For the text-containing cell, return its midpoint in (x, y) coordinate format. 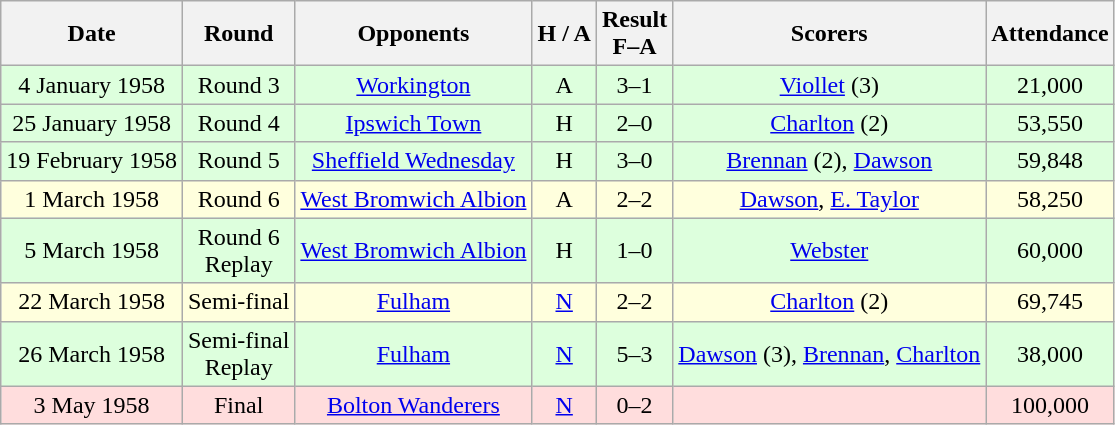
Semi-final (238, 302)
Dawson (3), Brennan, Charlton (830, 354)
69,745 (1050, 302)
Workington (414, 85)
Ipswich Town (414, 123)
59,848 (1050, 161)
Bolton Wanderers (414, 405)
38,000 (1050, 354)
Round 5 (238, 161)
Date (92, 34)
Round 6 (238, 199)
3–0 (634, 161)
60,000 (1050, 250)
3 May 1958 (92, 405)
Attendance (1050, 34)
3–1 (634, 85)
Semi-finalReplay (238, 354)
ResultF–A (634, 34)
Brennan (2), Dawson (830, 161)
5 March 1958 (92, 250)
Opponents (414, 34)
25 January 1958 (92, 123)
Webster (830, 250)
Round 3 (238, 85)
Scorers (830, 34)
Dawson, E. Taylor (830, 199)
0–2 (634, 405)
1 March 1958 (92, 199)
4 January 1958 (92, 85)
22 March 1958 (92, 302)
100,000 (1050, 405)
Round 6Replay (238, 250)
53,550 (1050, 123)
5–3 (634, 354)
26 March 1958 (92, 354)
Round 4 (238, 123)
Round (238, 34)
1–0 (634, 250)
2–0 (634, 123)
Final (238, 405)
58,250 (1050, 199)
21,000 (1050, 85)
19 February 1958 (92, 161)
Viollet (3) (830, 85)
Sheffield Wednesday (414, 161)
H / A (564, 34)
